Extract the [X, Y] coordinate from the center of the cell holding the provided text.  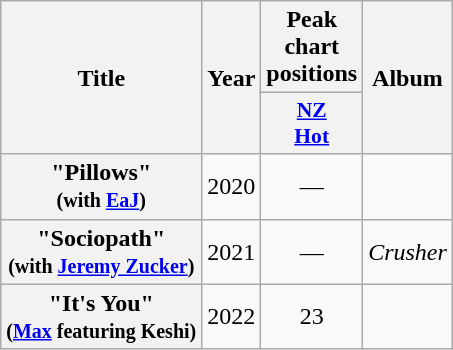
Crusher [408, 252]
Album [408, 78]
23 [312, 316]
"Pillows"(with EaJ) [102, 186]
2022 [232, 316]
Title [102, 78]
2020 [232, 186]
NZHot [312, 124]
"It's You"(Max featuring Keshi) [102, 316]
Peak chart positions [312, 47]
2021 [232, 252]
Year [232, 78]
"Sociopath"(with Jeremy Zucker) [102, 252]
